For the text-containing cell, return its midpoint in [x, y] coordinate format. 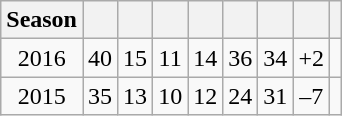
12 [206, 96]
11 [170, 58]
Season [42, 20]
10 [170, 96]
31 [276, 96]
35 [100, 96]
–7 [312, 96]
24 [240, 96]
40 [100, 58]
15 [136, 58]
2016 [42, 58]
2015 [42, 96]
34 [276, 58]
14 [206, 58]
36 [240, 58]
13 [136, 96]
+2 [312, 58]
